Identify which cell holds the provided text, then report its [x, y] central coordinate. 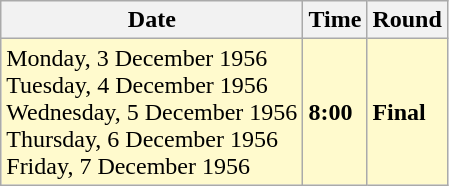
8:00 [335, 112]
Date [152, 20]
Monday, 3 December 1956Tuesday, 4 December 1956Wednesday, 5 December 1956Thursday, 6 December 1956Friday, 7 December 1956 [152, 112]
Time [335, 20]
Final [407, 112]
Round [407, 20]
